Pinpoint the cell where the given text exists, returning its [X, Y] midpoint coordinate. 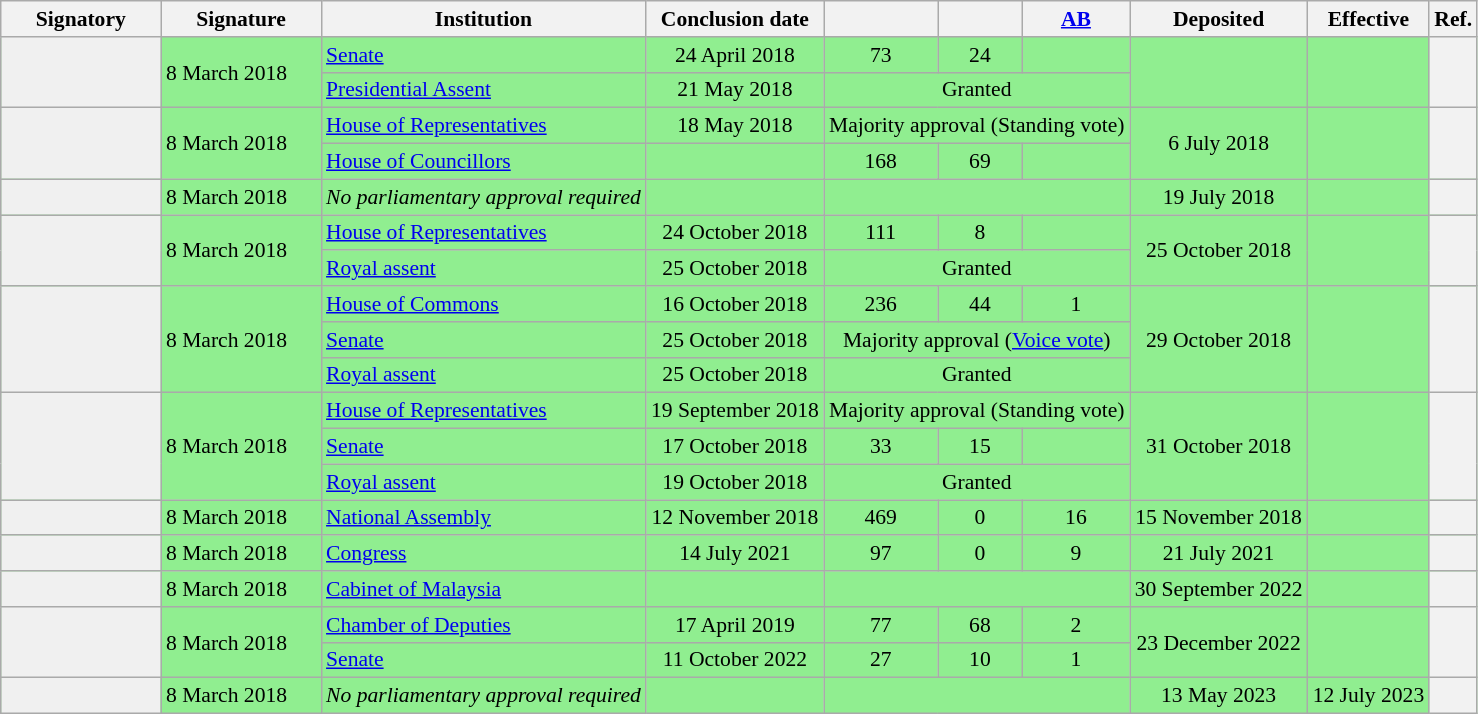
6 July 2018 [1219, 144]
15 [980, 447]
11 October 2022 [735, 660]
Majority approval (Voice vote) [977, 340]
12 November 2018 [735, 518]
14 July 2021 [735, 554]
17 October 2018 [735, 447]
Cabinet of Malaysia [484, 589]
Signatory [81, 19]
68 [980, 625]
Chamber of Deputies [484, 625]
97 [881, 554]
33 [881, 447]
18 May 2018 [735, 126]
24 October 2018 [735, 233]
Signature [241, 19]
2 [1076, 625]
77 [881, 625]
30 September 2022 [1219, 589]
8 [980, 233]
69 [980, 162]
111 [881, 233]
73 [881, 55]
Presidential Assent [484, 90]
21 July 2021 [1219, 554]
10 [980, 660]
24 April 2018 [735, 55]
Congress [484, 554]
National Assembly [484, 518]
21 May 2018 [735, 90]
House of Commons [484, 304]
23 December 2022 [1219, 642]
Deposited [1219, 19]
236 [881, 304]
469 [881, 518]
29 October 2018 [1219, 340]
31 October 2018 [1219, 446]
House of Councillors [484, 162]
AB [1076, 19]
24 [980, 55]
19 September 2018 [735, 411]
Conclusion date [735, 19]
9 [1076, 554]
168 [881, 162]
15 November 2018 [1219, 518]
44 [980, 304]
27 [881, 660]
Institution [484, 19]
13 May 2023 [1219, 696]
19 October 2018 [735, 482]
Ref. [1453, 19]
16 October 2018 [735, 304]
19 July 2018 [1219, 197]
16 [1076, 518]
17 April 2019 [735, 625]
12 July 2023 [1369, 696]
Effective [1369, 19]
